Capture the cell that displays the provided text and extract its (x, y) central coordinate. 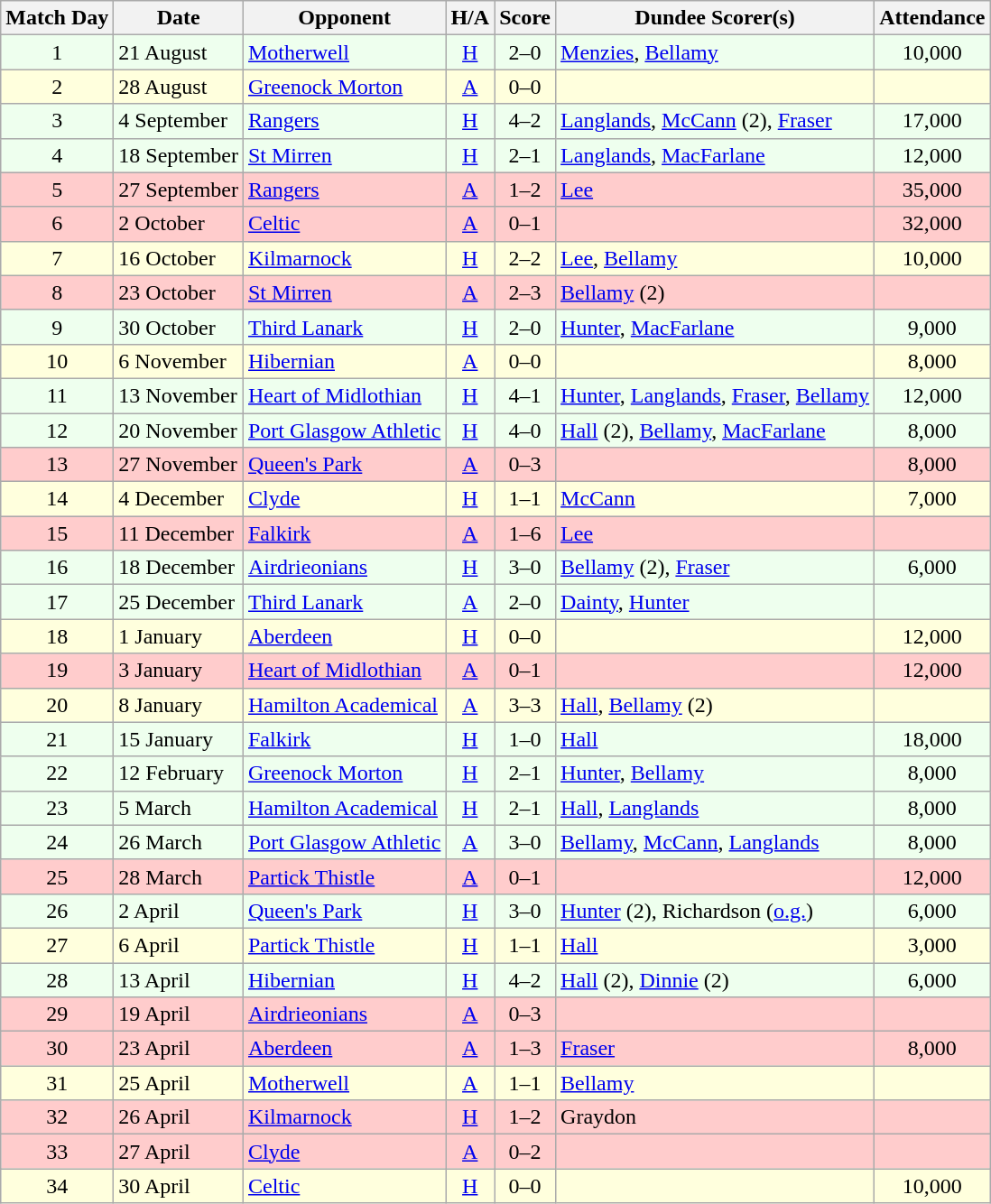
Hunter (2), Richardson (o.g.) (715, 911)
13 November (179, 395)
4–0 (525, 431)
17,000 (932, 121)
18 (58, 636)
5 (58, 190)
Hunter, Langlands, Fraser, Bellamy (715, 395)
22 (58, 773)
1–3 (525, 1049)
6 (58, 224)
Menzies, Bellamy (715, 52)
3 (58, 121)
23 October (179, 292)
27 (58, 945)
Bellamy, McCann, Langlands (715, 842)
13 (58, 465)
2 (58, 87)
30 (58, 1049)
20 (58, 705)
Dainty, Hunter (715, 602)
4–1 (525, 395)
26 April (179, 1117)
6 April (179, 945)
21 August (179, 52)
17 (58, 602)
19 (58, 671)
28 August (179, 87)
28 (58, 979)
18,000 (932, 739)
Hunter, Bellamy (715, 773)
26 (58, 911)
1 January (179, 636)
32,000 (932, 224)
Bellamy (715, 1083)
2 October (179, 224)
12 (58, 431)
8 January (179, 705)
Bellamy (2) (715, 292)
6 November (179, 361)
Date (179, 18)
Hall (2), Dinnie (2) (715, 979)
13 April (179, 979)
18 September (179, 155)
1 (58, 52)
25 April (179, 1083)
Attendance (932, 18)
H/A (470, 18)
7,000 (932, 499)
33 (58, 1152)
0–2 (525, 1152)
3 January (179, 671)
3–3 (525, 705)
30 October (179, 327)
5 March (179, 808)
Langlands, McCann (2), Fraser (715, 121)
34 (58, 1186)
28 March (179, 876)
11 (58, 395)
2–3 (525, 292)
21 (58, 739)
Hall, Langlands (715, 808)
20 November (179, 431)
Hall (2), Bellamy, MacFarlane (715, 431)
Opponent (344, 18)
19 April (179, 1014)
27 September (179, 190)
Hall, Bellamy (2) (715, 705)
Lee, Bellamy (715, 258)
10 (58, 361)
18 December (179, 568)
4 December (179, 499)
25 December (179, 602)
1–6 (525, 533)
Graydon (715, 1117)
14 (58, 499)
24 (58, 842)
Hunter, MacFarlane (715, 327)
32 (58, 1117)
23 April (179, 1049)
23 (58, 808)
Dundee Scorer(s) (715, 18)
Fraser (715, 1049)
1–0 (525, 739)
Bellamy (2), Fraser (715, 568)
35,000 (932, 190)
9,000 (932, 327)
4 (58, 155)
31 (58, 1083)
McCann (715, 499)
4 September (179, 121)
26 March (179, 842)
2 April (179, 911)
12 February (179, 773)
8 (58, 292)
25 (58, 876)
27 November (179, 465)
15 January (179, 739)
29 (58, 1014)
30 April (179, 1186)
Langlands, MacFarlane (715, 155)
Match Day (58, 18)
2–2 (525, 258)
16 October (179, 258)
15 (58, 533)
16 (58, 568)
11 December (179, 533)
7 (58, 258)
27 April (179, 1152)
Score (525, 18)
9 (58, 327)
3,000 (932, 945)
